Search for the cell housing the specified text and yield its (X, Y) center coordinate. 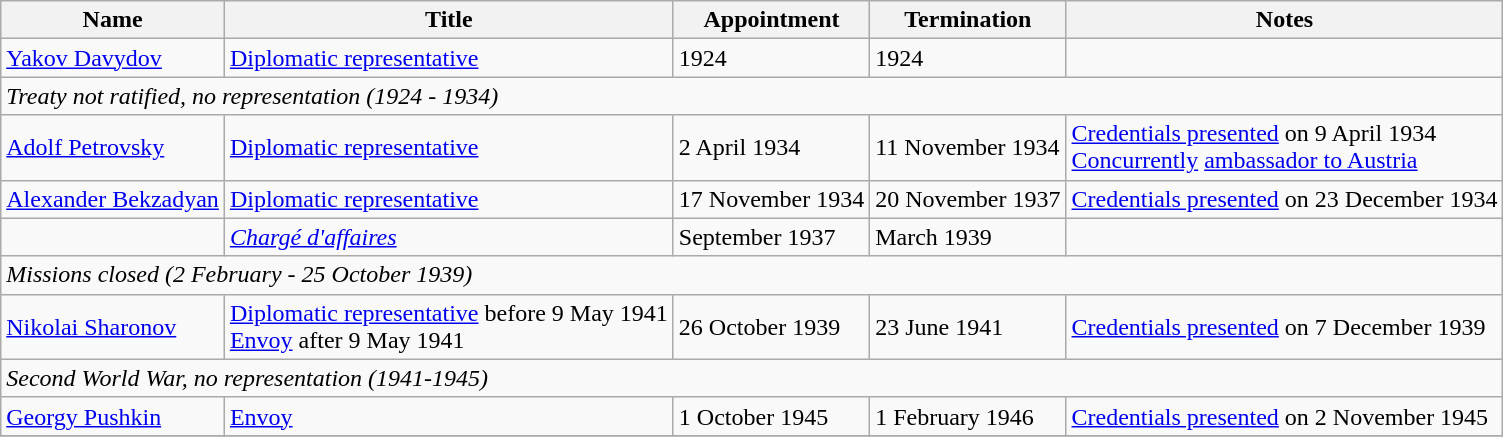
Name (113, 20)
Adolf Petrovsky (113, 148)
Title (448, 20)
Credentials presented on 23 December 1934 (1284, 199)
Second World War, no representation (1941-1945) (752, 378)
Termination (968, 20)
1 October 1945 (771, 416)
20 November 1937 (968, 199)
1 February 1946 (968, 416)
26 October 1939 (771, 326)
Chargé d'affaires (448, 237)
Alexander Bekzadyan (113, 199)
23 June 1941 (968, 326)
Nikolai Sharonov (113, 326)
Credentials presented on 9 April 1934Concurrently ambassador to Austria (1284, 148)
2 April 1934 (771, 148)
Georgy Pushkin (113, 416)
11 November 1934 (968, 148)
Missions closed (2 February - 25 October 1939) (752, 275)
September 1937 (771, 237)
March 1939 (968, 237)
Credentials presented on 2 November 1945 (1284, 416)
Yakov Davydov (113, 58)
Diplomatic representative before 9 May 1941Envoy after 9 May 1941 (448, 326)
Envoy (448, 416)
17 November 1934 (771, 199)
Notes (1284, 20)
Credentials presented on 7 December 1939 (1284, 326)
Appointment (771, 20)
Treaty not ratified, no representation (1924 - 1934) (752, 96)
